Return the [X, Y] coordinate for the center point of the cell that contains the specified text.  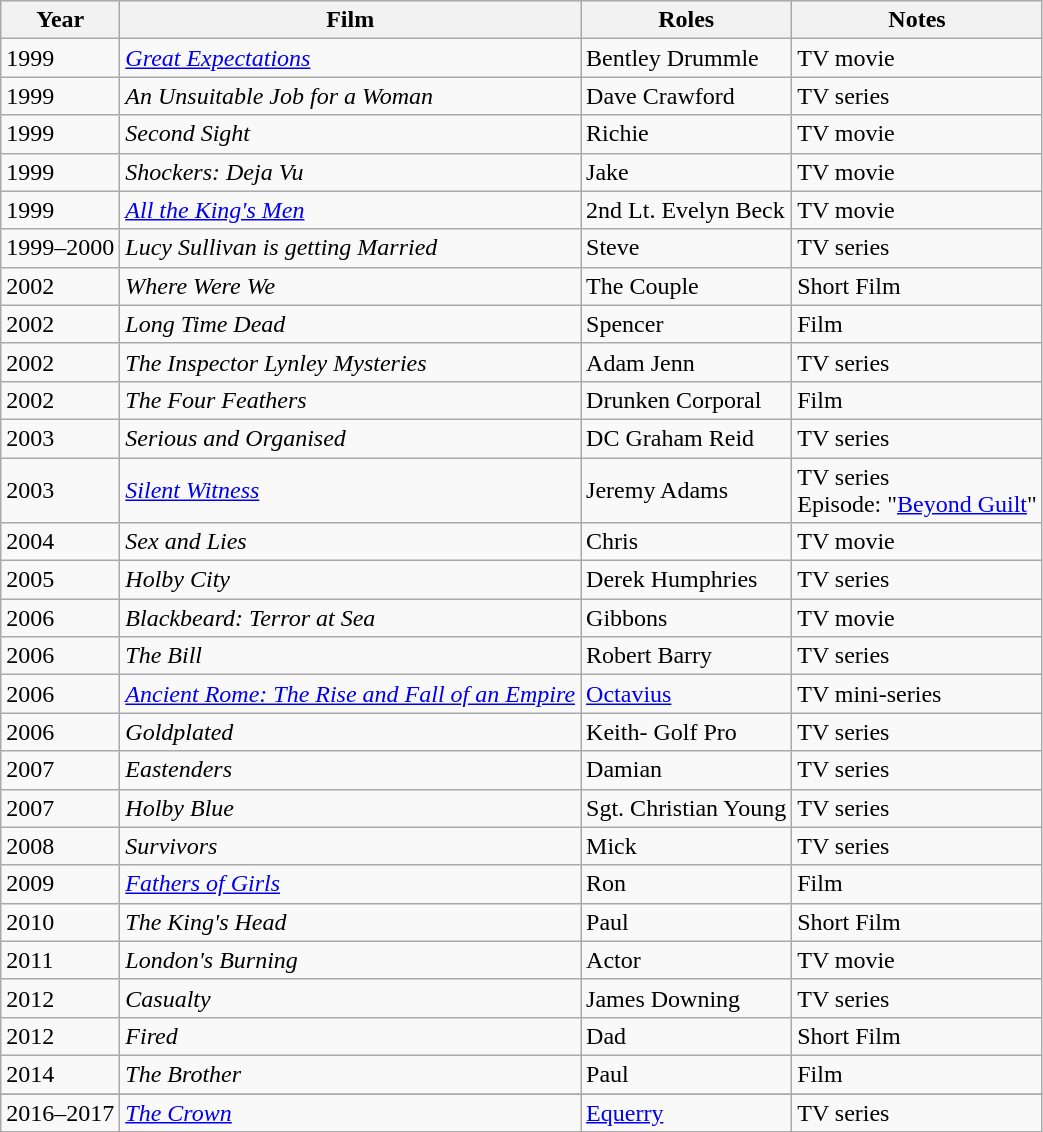
Actor [686, 960]
1999–2000 [60, 248]
Notes [918, 20]
Keith- Golf Pro [686, 732]
Sex and Lies [350, 542]
Eastenders [350, 770]
Long Time Dead [350, 324]
Year [60, 20]
2010 [60, 922]
The Bill [350, 656]
Steve [686, 248]
The Four Feathers [350, 400]
Goldplated [350, 732]
Adam Jenn [686, 362]
London's Burning [350, 960]
Serious and Organised [350, 438]
2011 [60, 960]
Drunken Corporal [686, 400]
2nd Lt. Evelyn Beck [686, 210]
Chris [686, 542]
DC Graham Reid [686, 438]
Great Expectations [350, 58]
Shockers: Deja Vu [350, 172]
Where Were We [350, 286]
2008 [60, 846]
2005 [60, 580]
TV mini-series [918, 694]
The Crown [350, 1113]
Derek Humphries [686, 580]
Holby Blue [350, 808]
Casualty [350, 998]
2016–2017 [60, 1113]
Second Sight [350, 134]
Fathers of Girls [350, 884]
Equerry [686, 1113]
Fired [350, 1036]
Octavius [686, 694]
Silent Witness [350, 490]
Damian [686, 770]
Gibbons [686, 618]
Dad [686, 1036]
The Couple [686, 286]
Bentley Drummle [686, 58]
2009 [60, 884]
Ron [686, 884]
The Inspector Lynley Mysteries [350, 362]
Survivors [350, 846]
Jake [686, 172]
Richie [686, 134]
2004 [60, 542]
Ancient Rome: The Rise and Fall of an Empire [350, 694]
The Brother [350, 1074]
Roles [686, 20]
2014 [60, 1074]
The King's Head [350, 922]
All the King's Men [350, 210]
Blackbeard: Terror at Sea [350, 618]
Lucy Sullivan is getting Married [350, 248]
Mick [686, 846]
James Downing [686, 998]
TV seriesEpisode: "Beyond Guilt" [918, 490]
Dave Crawford [686, 96]
Holby City [350, 580]
Spencer [686, 324]
Jeremy Adams [686, 490]
Sgt. Christian Young [686, 808]
Robert Barry [686, 656]
An Unsuitable Job for a Woman [350, 96]
